Return the [X, Y] coordinate for the center point of the cell that contains the specified text.  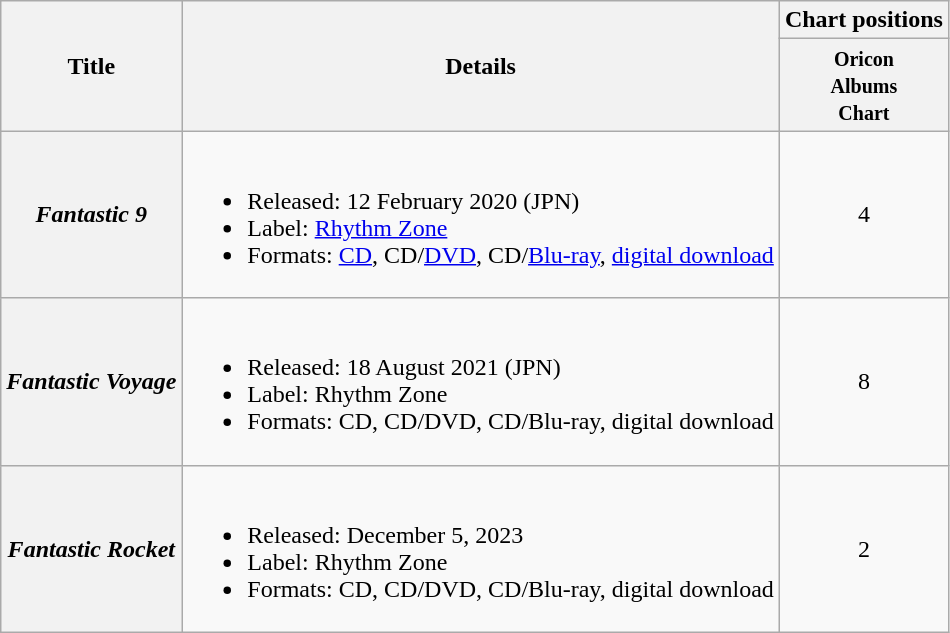
Fantastic 9 [92, 214]
Details [481, 66]
8 [864, 382]
Released: 12 February 2020 (JPN)Label: Rhythm ZoneFormats: CD, CD/DVD, CD/Blu-ray, digital download [481, 214]
Fantastic Voyage [92, 382]
Fantastic Rocket [92, 548]
Title [92, 66]
2 [864, 548]
Released: 18 August 2021 (JPN)Label: Rhythm ZoneFormats: CD, CD/DVD, CD/Blu-ray, digital download [481, 382]
Released: December 5, 2023Label: Rhythm ZoneFormats: CD, CD/DVD, CD/Blu-ray, digital download [481, 548]
Chart positions [864, 20]
OriconAlbumsChart [864, 85]
4 [864, 214]
